Provide the [X, Y] coordinate of the cell's center where the given text is located.  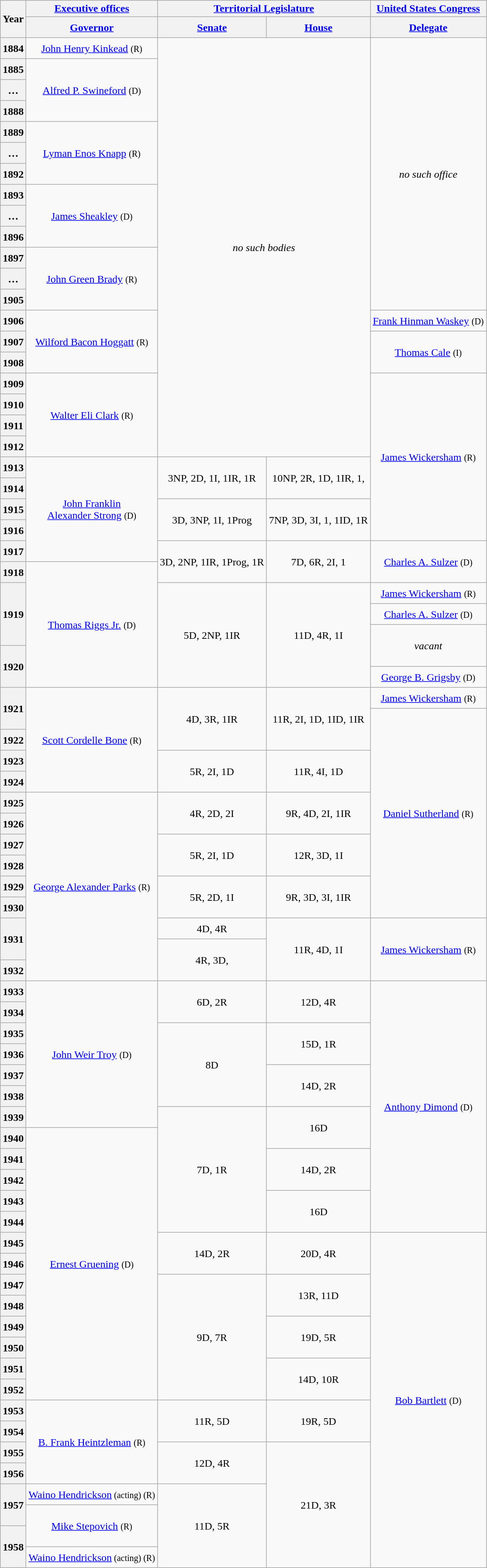
1885 [13, 69]
14D, 10R [318, 1379]
United States Congress [428, 9]
1908 [13, 363]
Frank Hinman Waskey (D) [428, 321]
1937 [13, 1075]
1941 [13, 1159]
1907 [13, 342]
Bob Bartlett (D) [428, 1400]
11R, 2I, 1D, 1ID, 1IR [318, 719]
1915 [13, 510]
11D, 4R, 1I [318, 635]
19D, 5R [318, 1337]
3D, 3NP, 1I, 1Prog [212, 520]
7D, 1R [212, 1170]
1938 [13, 1096]
1909 [13, 384]
11R, 4D, 1I [318, 950]
Scott Cordelle Bone (R) [92, 740]
no such office [428, 174]
1912 [13, 447]
James Sheakley (D) [92, 216]
21D, 3R [318, 1505]
1914 [13, 489]
1923 [13, 761]
1917 [13, 551]
1940 [13, 1138]
1931 [13, 939]
1930 [13, 908]
4R, 3D, [212, 960]
Senate [212, 28]
Thomas Riggs Jr. (D) [92, 625]
Thomas Cale (I) [428, 352]
1943 [13, 1201]
1926 [13, 824]
1916 [13, 531]
5D, 2NP, 1IR [212, 635]
1905 [13, 300]
9R, 3D, 3I, 1IR [318, 897]
1958 [13, 1547]
1929 [13, 887]
1946 [13, 1264]
Alfred P. Swineford (D) [92, 90]
1921 [13, 709]
11R, 5D [212, 1421]
1957 [13, 1505]
1884 [13, 48]
John Weir Troy (D) [92, 1055]
1948 [13, 1306]
1933 [13, 992]
10NP, 2R, 1D, 1IR, 1, [318, 478]
1932 [13, 971]
Governor [92, 28]
15D, 1R [318, 1044]
Walter Eli Clark (R) [92, 415]
12R, 3D, 1I [318, 855]
1950 [13, 1348]
1910 [13, 405]
1906 [13, 321]
1889 [13, 132]
1924 [13, 782]
4D, 4R [212, 929]
1893 [13, 195]
7D, 6R, 2I, 1 [318, 562]
Wilford Bacon Hoggatt (R) [92, 342]
House [318, 28]
Executive offices [92, 9]
1897 [13, 258]
George Alexander Parks (R) [92, 887]
1956 [13, 1474]
1955 [13, 1453]
1888 [13, 111]
9R, 4D, 2I, 1IR [318, 813]
1939 [13, 1117]
1918 [13, 572]
1920 [13, 667]
5R, 2D, 1I [212, 897]
vacant [428, 646]
John Henry Kinkead (R) [92, 48]
1947 [13, 1285]
1935 [13, 1034]
13R, 11D [318, 1296]
1922 [13, 740]
9D, 7R [212, 1337]
1954 [13, 1432]
6D, 2R [212, 1002]
19R, 5D [318, 1421]
3D, 2NP, 1IR, 1Prog, 1R [212, 562]
1952 [13, 1390]
Territorial Legislature [264, 9]
4D, 3R, 1IR [212, 719]
1936 [13, 1055]
11D, 5R [212, 1526]
1911 [13, 426]
1919 [13, 614]
11R, 4I, 1D [318, 772]
1934 [13, 1013]
B. Frank Heintzleman (R) [92, 1442]
7NP, 3D, 3I, 1, 1ID, 1R [318, 520]
Year [13, 19]
Ernest Gruening (D) [92, 1264]
8D [212, 1065]
no such bodies [264, 248]
1892 [13, 174]
1925 [13, 803]
1927 [13, 845]
3NP, 2D, 1I, 1IR, 1R [212, 478]
1896 [13, 237]
1928 [13, 866]
John Green Brady (R) [92, 279]
Lyman Enos Knapp (R) [92, 153]
Daniel Sutherland (R) [428, 813]
1951 [13, 1369]
1949 [13, 1327]
1953 [13, 1411]
4R, 2D, 2I [212, 813]
Delegate [428, 28]
1945 [13, 1243]
Mike Stepovich (R) [92, 1526]
1944 [13, 1222]
1942 [13, 1180]
Anthony Dimond (D) [428, 1107]
George B. Grigsby (D) [428, 677]
20D, 4R [318, 1254]
1913 [13, 468]
John FranklinAlexander Strong (D) [92, 510]
